Provide the [X, Y] coordinate of the cell's center where the given text is located.  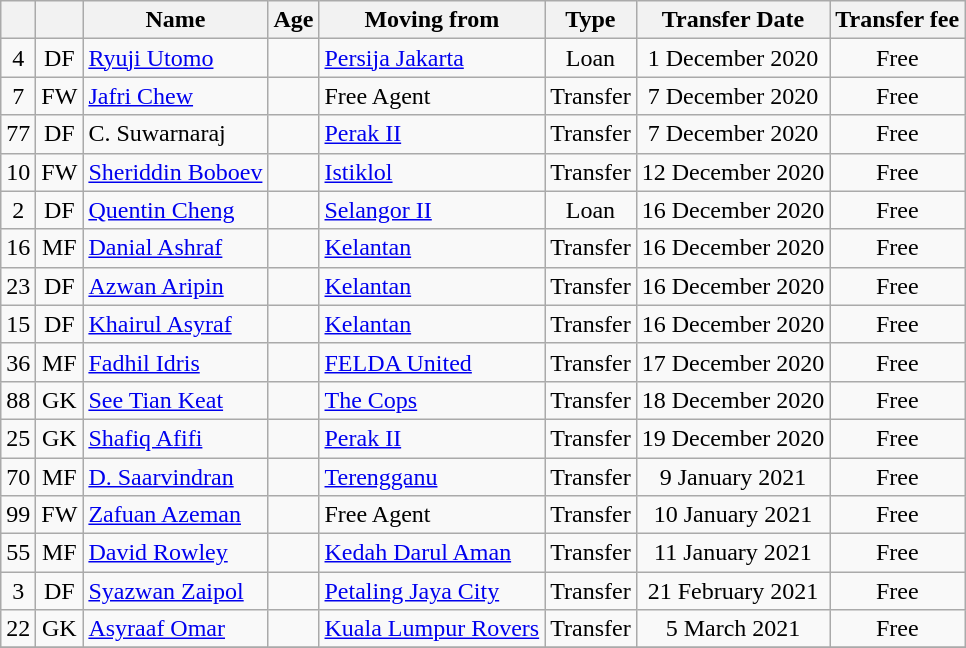
15 [18, 324]
Khairul Asyraf [176, 324]
FELDA United [432, 362]
Sheriddin Boboev [176, 172]
17 December 2020 [733, 362]
4 [18, 58]
5 March 2021 [733, 629]
36 [18, 362]
Type [591, 20]
Jafri Chew [176, 96]
22 [18, 629]
10 January 2021 [733, 515]
3 [18, 591]
88 [18, 400]
11 January 2021 [733, 553]
12 December 2020 [733, 172]
Kuala Lumpur Rovers [432, 629]
Istiklol [432, 172]
The Cops [432, 400]
Name [176, 20]
70 [18, 477]
Kedah Darul Aman [432, 553]
7 [18, 96]
1 December 2020 [733, 58]
C. Suwarnaraj [176, 134]
Persija Jakarta [432, 58]
Zafuan Azeman [176, 515]
9 January 2021 [733, 477]
Shafiq Afifi [176, 438]
Selangor II [432, 210]
Quentin Cheng [176, 210]
23 [18, 286]
Fadhil Idris [176, 362]
David Rowley [176, 553]
99 [18, 515]
Moving from [432, 20]
10 [18, 172]
55 [18, 553]
Asyraaf Omar [176, 629]
21 February 2021 [733, 591]
Transfer Date [733, 20]
Age [294, 20]
D. Saarvindran [176, 477]
19 December 2020 [733, 438]
Transfer fee [898, 20]
See Tian Keat [176, 400]
2 [18, 210]
77 [18, 134]
Terengganu [432, 477]
Danial Ashraf [176, 248]
Azwan Aripin [176, 286]
16 [18, 248]
Petaling Jaya City [432, 591]
Syazwan Zaipol [176, 591]
25 [18, 438]
Ryuji Utomo [176, 58]
18 December 2020 [733, 400]
